Find where the given text appears and provide that cell's center as (x, y) coordinate. 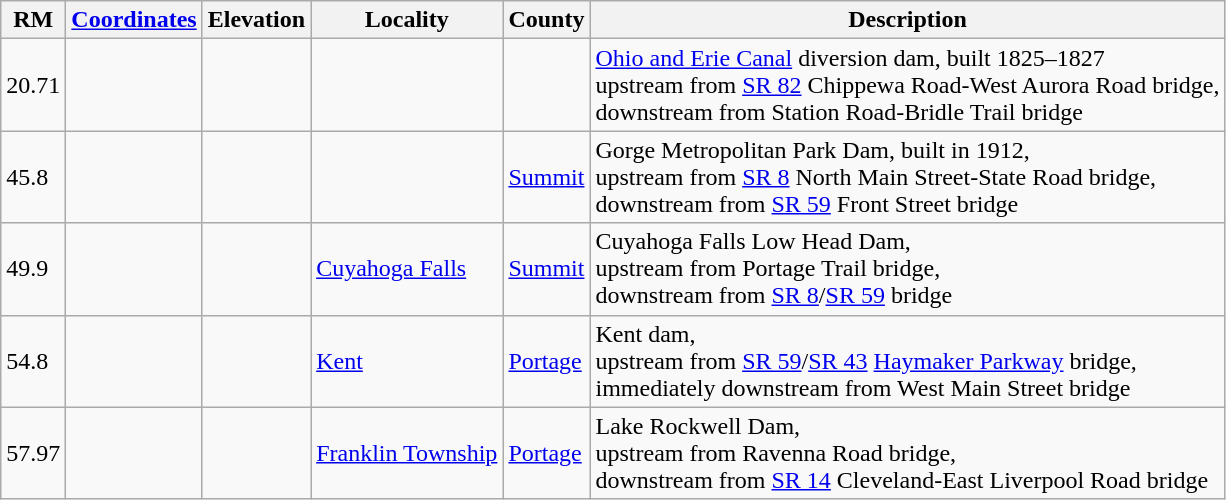
RM (34, 20)
Coordinates (134, 20)
Kent dam,upstream from SR 59/SR 43 Haymaker Parkway bridge, immediately downstream from West Main Street bridge (908, 361)
Elevation (256, 20)
54.8 (34, 361)
45.8 (34, 177)
57.97 (34, 453)
49.9 (34, 269)
Lake Rockwell Dam,upstream from Ravenna Road bridge,downstream from SR 14 Cleveland-East Liverpool Road bridge (908, 453)
Description (908, 20)
County (546, 20)
Locality (407, 20)
Cuyahoga Falls (407, 269)
Franklin Township (407, 453)
Gorge Metropolitan Park Dam, built in 1912,upstream from SR 8 North Main Street-State Road bridge,downstream from SR 59 Front Street bridge (908, 177)
Cuyahoga Falls Low Head Dam,upstream from Portage Trail bridge,downstream from SR 8/SR 59 bridge (908, 269)
20.71 (34, 85)
Kent (407, 361)
